Provide the (x, y) coordinate of the cell's center where the given text is located.  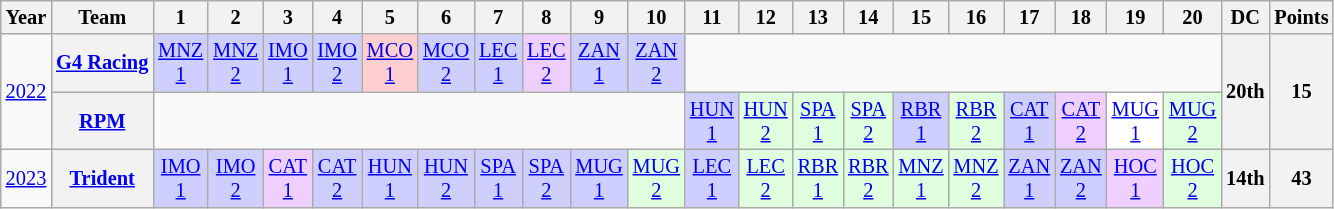
20th (1245, 92)
5 (390, 17)
13 (818, 17)
6 (446, 17)
Team (102, 17)
G4 Racing (102, 63)
10 (656, 17)
Trident (102, 178)
HOC2 (1192, 178)
14th (1245, 178)
MCO2 (446, 63)
1 (180, 17)
19 (1136, 17)
MCO1 (390, 63)
7 (498, 17)
4 (336, 17)
Year (26, 17)
18 (1081, 17)
2023 (26, 178)
8 (546, 17)
17 (1030, 17)
9 (598, 17)
DC (1245, 17)
RPM (102, 121)
43 (1301, 178)
20 (1192, 17)
3 (288, 17)
Points (1301, 17)
16 (976, 17)
HOC1 (1136, 178)
14 (868, 17)
2022 (26, 92)
11 (712, 17)
12 (766, 17)
2 (236, 17)
